Identify which cell holds the provided text, then report its [X, Y] central coordinate. 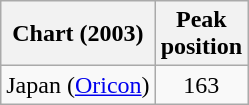
Peakposition [201, 34]
Japan (Oricon) [78, 85]
163 [201, 85]
Chart (2003) [78, 34]
